Provide the [x, y] coordinate of the cell's center where the given text is located.  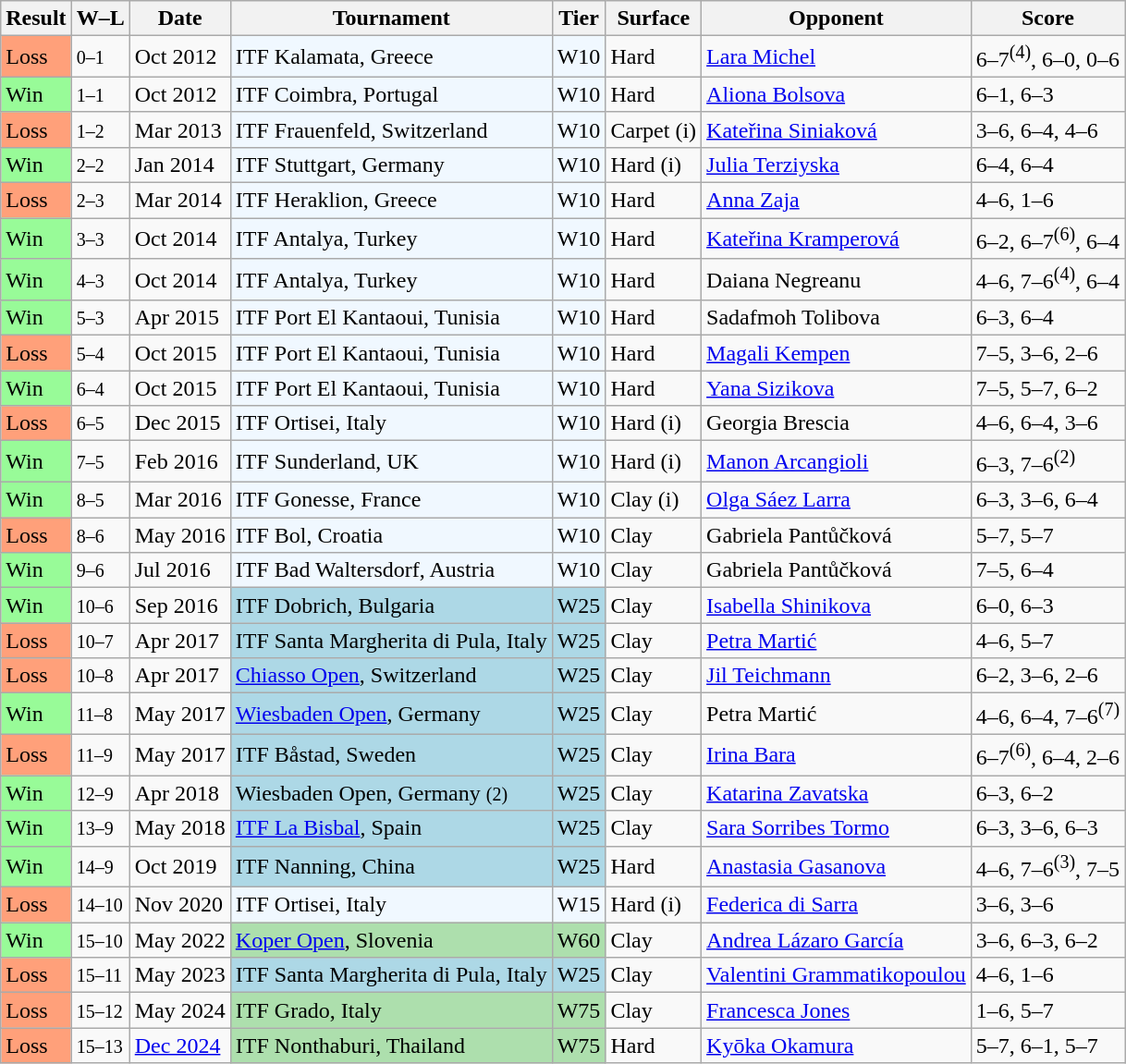
W60 [579, 940]
6–2, 6–7(6), 6–4 [1047, 238]
Mar 2016 [179, 500]
Federica di Sarra [837, 905]
Wiesbaden Open, Germany (2) [391, 793]
Jan 2014 [179, 165]
May 2022 [179, 940]
Julia Terziyska [837, 165]
2–2 [100, 165]
Apr 2018 [179, 793]
May 2016 [179, 535]
14–10 [100, 905]
11–8 [100, 714]
4–6, 5–7 [1047, 641]
ITF Bad Waltersdorf, Austria [391, 570]
Koper Open, Slovenia [391, 940]
ITF Frauenfeld, Switzerland [391, 129]
9–6 [100, 570]
10–6 [100, 605]
6–7(4), 6–0, 0–6 [1047, 57]
5–4 [100, 353]
3–3 [100, 238]
Result [36, 18]
12–9 [100, 793]
7–5, 5–7, 6–2 [1047, 388]
Clay (i) [654, 500]
4–3 [100, 279]
4–6, 6–4, 3–6 [1047, 423]
Chiasso Open, Switzerland [391, 676]
4–6, 6–4, 7–6(7) [1047, 714]
7–5, 6–4 [1047, 570]
11–9 [100, 754]
4–6, 7–6(4), 6–4 [1047, 279]
5–3 [100, 318]
6–0, 6–3 [1047, 605]
Anastasia Gasanova [837, 867]
15–12 [100, 1010]
6–1, 6–3 [1047, 94]
15–11 [100, 975]
Manon Arcangioli [837, 462]
Lara Michel [837, 57]
ITF Coimbra, Portugal [391, 94]
Kateřina Siniaková [837, 129]
3–6, 3–6 [1047, 905]
Daiana Negreanu [837, 279]
May 2018 [179, 828]
7–5 [100, 462]
Wiesbaden Open, Germany [391, 714]
W15 [579, 905]
6–3, 3–6, 6–3 [1047, 828]
6–2, 3–6, 2–6 [1047, 676]
14–9 [100, 867]
Dec 2024 [179, 1046]
8–5 [100, 500]
4–6, 7–6(3), 7–5 [1047, 867]
Feb 2016 [179, 462]
1–1 [100, 94]
Apr 2015 [179, 318]
Mar 2014 [179, 201]
Nov 2020 [179, 905]
Oct 2019 [179, 867]
2–3 [100, 201]
Andrea Lázaro García [837, 940]
0–1 [100, 57]
ITF Bol, Croatia [391, 535]
Kateřina Kramperová [837, 238]
ITF La Bisbal, Spain [391, 828]
Georgia Brescia [837, 423]
Irina Bara [837, 754]
3–6, 6–4, 4–6 [1047, 129]
ITF Dobrich, Bulgaria [391, 605]
Carpet (i) [654, 129]
Jil Teichmann [837, 676]
Aliona Bolsova [837, 94]
8–6 [100, 535]
5–7, 6–1, 5–7 [1047, 1046]
Jul 2016 [179, 570]
5–7, 5–7 [1047, 535]
May 2024 [179, 1010]
ITF Gonesse, France [391, 500]
ITF Nonthaburi, Thailand [391, 1046]
Magali Kempen [837, 353]
ITF Grado, Italy [391, 1010]
1–6, 5–7 [1047, 1010]
6–3, 6–2 [1047, 793]
6–3, 3–6, 6–4 [1047, 500]
W–L [100, 18]
6–7(6), 6–4, 2–6 [1047, 754]
Tournament [391, 18]
7–5, 3–6, 2–6 [1047, 353]
Olga Sáez Larra [837, 500]
6–4 [100, 388]
Surface [654, 18]
ITF Nanning, China [391, 867]
Sara Sorribes Tormo [837, 828]
ITF Sunderland, UK [391, 462]
Tier [579, 18]
Sep 2016 [179, 605]
10–8 [100, 676]
6–4, 6–4 [1047, 165]
Opponent [837, 18]
Dec 2015 [179, 423]
Yana Sizikova [837, 388]
10–7 [100, 641]
15–13 [100, 1046]
ITF Stuttgart, Germany [391, 165]
13–9 [100, 828]
6–5 [100, 423]
ITF Båstad, Sweden [391, 754]
Score [1047, 18]
1–2 [100, 129]
Kyōka Okamura [837, 1046]
May 2023 [179, 975]
ITF Heraklion, Greece [391, 201]
Date [179, 18]
Isabella Shinikova [837, 605]
Valentini Grammatikopoulou [837, 975]
15–10 [100, 940]
6–3, 6–4 [1047, 318]
ITF Kalamata, Greece [391, 57]
Mar 2013 [179, 129]
Katarina Zavatska [837, 793]
6–3, 7–6(2) [1047, 462]
Francesca Jones [837, 1010]
Sadafmoh Tolibova [837, 318]
3–6, 6–3, 6–2 [1047, 940]
Anna Zaja [837, 201]
